Provide the [X, Y] coordinate of the cell's center where the given text is located.  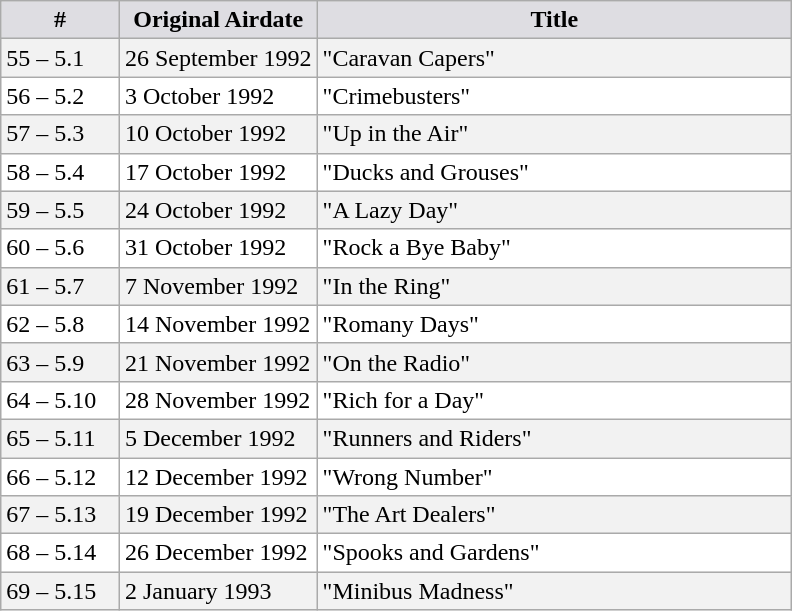
"On the Radio" [554, 362]
68 – 5.14 [60, 553]
61 – 5.7 [60, 286]
65 – 5.11 [60, 438]
24 October 1992 [218, 210]
67 – 5.13 [60, 515]
64 – 5.10 [60, 400]
57 – 5.3 [60, 134]
"Minibus Madness" [554, 591]
69 – 5.15 [60, 591]
60 – 5.6 [60, 248]
"A Lazy Day" [554, 210]
"Rich for a Day" [554, 400]
"Runners and Riders" [554, 438]
# [60, 20]
56 – 5.2 [60, 96]
"Ducks and Grouses" [554, 172]
"In the Ring" [554, 286]
58 – 5.4 [60, 172]
63 – 5.9 [60, 362]
31 October 1992 [218, 248]
Original Airdate [218, 20]
7 November 1992 [218, 286]
26 September 1992 [218, 58]
59 – 5.5 [60, 210]
2 January 1993 [218, 591]
"Wrong Number" [554, 477]
14 November 1992 [218, 324]
3 October 1992 [218, 96]
26 December 1992 [218, 553]
12 December 1992 [218, 477]
"Spooks and Gardens" [554, 553]
Title [554, 20]
66 – 5.12 [60, 477]
17 October 1992 [218, 172]
"Caravan Capers" [554, 58]
21 November 1992 [218, 362]
"Romany Days" [554, 324]
10 October 1992 [218, 134]
55 – 5.1 [60, 58]
"Up in the Air" [554, 134]
5 December 1992 [218, 438]
"The Art Dealers" [554, 515]
"Crimebusters" [554, 96]
28 November 1992 [218, 400]
62 – 5.8 [60, 324]
19 December 1992 [218, 515]
"Rock a Bye Baby" [554, 248]
